Return (X, Y) of the center of cell containing provided text 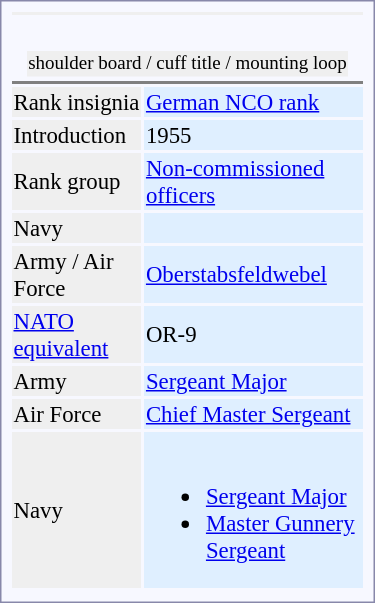
Chief Master Sergeant (254, 414)
Sergeant MajorMaster Gunnery Sergeant (254, 510)
Non-commissioned officers (254, 182)
Air Force (76, 414)
Rank group (76, 182)
Oberstabsfeldwebel (254, 274)
NATOequivalent (76, 334)
Introduction (76, 135)
Army / Air Force (76, 274)
Army (76, 381)
OR-9 (254, 334)
Sergeant Major (254, 381)
Rank insignia (76, 102)
German NCO rank (254, 102)
1955 (254, 135)
